Detect which cell encompasses the target text, then output its (x, y) center coordinate. 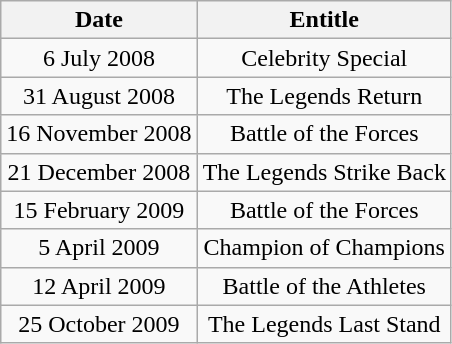
12 April 2009 (99, 286)
Celebrity Special (324, 58)
The Legends Strike Back (324, 172)
21 December 2008 (99, 172)
Entitle (324, 20)
Date (99, 20)
31 August 2008 (99, 96)
15 February 2009 (99, 210)
Battle of the Athletes (324, 286)
16 November 2008 (99, 134)
The Legends Last Stand (324, 324)
25 October 2009 (99, 324)
Champion of Champions (324, 248)
6 July 2008 (99, 58)
5 April 2009 (99, 248)
The Legends Return (324, 96)
